For the text-containing cell, return its midpoint in [x, y] coordinate format. 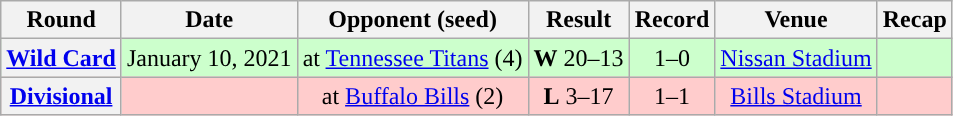
Date [209, 20]
1–0 [672, 58]
Wild Card [62, 58]
Result [578, 20]
at Buffalo Bills (2) [412, 96]
Recap [914, 20]
1–1 [672, 96]
Bills Stadium [796, 96]
Divisional [62, 96]
at Tennessee Titans (4) [412, 58]
Round [62, 20]
Venue [796, 20]
January 10, 2021 [209, 58]
Opponent (seed) [412, 20]
W 20–13 [578, 58]
Nissan Stadium [796, 58]
L 3–17 [578, 96]
Record [672, 20]
